Return the (X, Y) coordinate for the center point of the cell that contains the specified text.  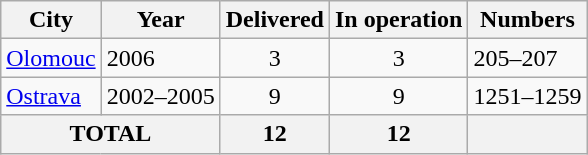
2002–2005 (160, 96)
Year (160, 20)
TOTAL (110, 134)
In operation (398, 20)
Ostrava (51, 96)
Numbers (528, 20)
Delivered (274, 20)
2006 (160, 58)
City (51, 20)
Olomouc (51, 58)
1251–1259 (528, 96)
205–207 (528, 58)
